Pinpoint the cell where the given text exists, returning its (X, Y) midpoint coordinate. 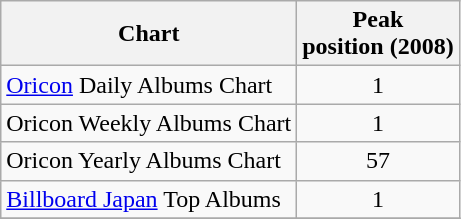
57 (378, 161)
Peak position (2008) (378, 34)
Oricon Yearly Albums Chart (149, 161)
Oricon Weekly Albums Chart (149, 123)
Oricon Daily Albums Chart (149, 85)
Billboard Japan Top Albums (149, 199)
Chart (149, 34)
